Detect which cell encompasses the target text, then output its [x, y] center coordinate. 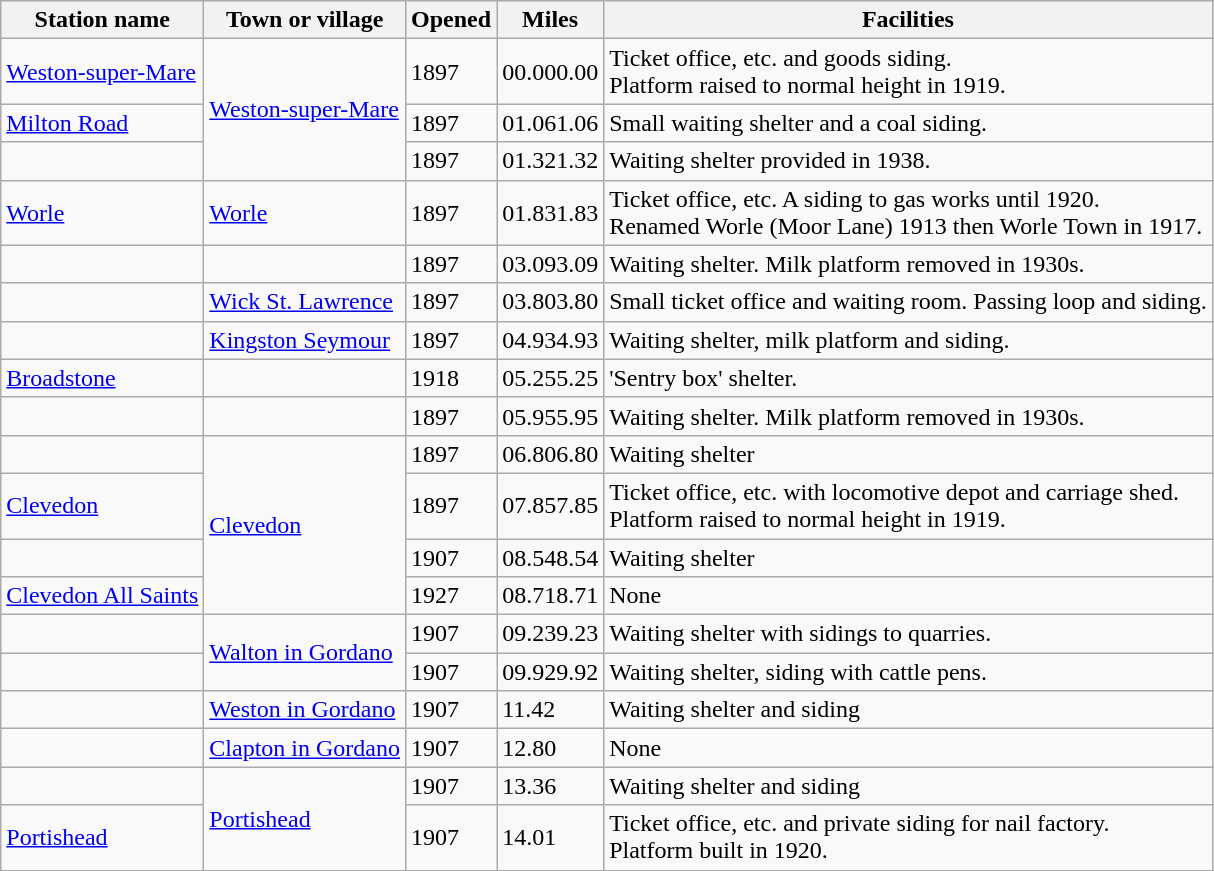
05.255.25 [550, 378]
Waiting shelter, milk platform and siding. [908, 340]
11.42 [550, 710]
'Sentry box' shelter. [908, 378]
1918 [452, 378]
Milton Road [102, 123]
Station name [102, 20]
Town or village [305, 20]
04.934.93 [550, 340]
Weston in Gordano [305, 710]
Waiting shelter with sidings to quarries. [908, 634]
06.806.80 [550, 454]
Broadstone [102, 378]
09.929.92 [550, 672]
Wick St. Lawrence [305, 302]
14.01 [550, 838]
Small ticket office and waiting room. Passing loop and siding. [908, 302]
08.548.54 [550, 557]
1927 [452, 596]
Ticket office, etc. A siding to gas works until 1920.Renamed Worle (Moor Lane) 1913 then Worle Town in 1917. [908, 212]
07.857.85 [550, 506]
Clapton in Gordano [305, 748]
Clevedon All Saints [102, 596]
12.80 [550, 748]
Miles [550, 20]
Small waiting shelter and a coal siding. [908, 123]
Kingston Seymour [305, 340]
Waiting shelter, siding with cattle pens. [908, 672]
13.36 [550, 786]
Walton in Gordano [305, 653]
08.718.71 [550, 596]
05.955.95 [550, 416]
Ticket office, etc. with locomotive depot and carriage shed.Platform raised to normal height in 1919. [908, 506]
01.831.83 [550, 212]
Ticket office, etc. and private siding for nail factory.Platform built in 1920. [908, 838]
Facilities [908, 20]
09.239.23 [550, 634]
03.093.09 [550, 264]
03.803.80 [550, 302]
01.321.32 [550, 161]
00.000.00 [550, 72]
Ticket office, etc. and goods siding.Platform raised to normal height in 1919. [908, 72]
Opened [452, 20]
01.061.06 [550, 123]
Waiting shelter provided in 1938. [908, 161]
